Detect which cell encompasses the target text, then output its (x, y) center coordinate. 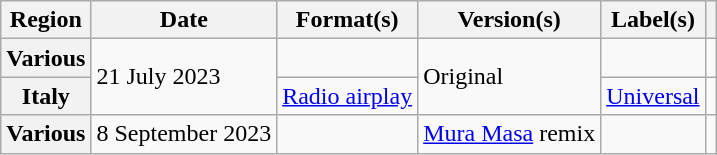
Original (510, 77)
8 September 2023 (184, 134)
Universal (653, 96)
Date (184, 20)
Mura Masa remix (510, 134)
Region (46, 20)
Version(s) (510, 20)
Italy (46, 96)
Label(s) (653, 20)
Radio airplay (348, 96)
Format(s) (348, 20)
21 July 2023 (184, 77)
